Extract the [X, Y] coordinate from the center of the cell holding the provided text.  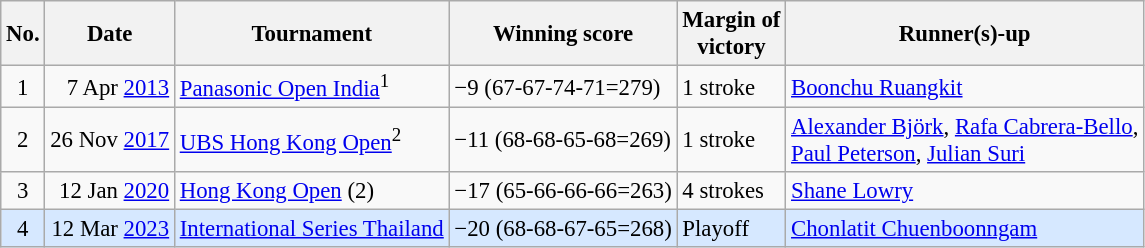
Shane Lowry [965, 191]
3 [23, 191]
International Series Thailand [312, 229]
Winning score [563, 34]
Playoff [732, 229]
UBS Hong Kong Open2 [312, 140]
−11 (68-68-65-68=269) [563, 140]
Panasonic Open India1 [312, 87]
−9 (67-67-74-71=279) [563, 87]
7 Apr 2013 [110, 87]
1 [23, 87]
Date [110, 34]
−17 (65-66-66-66=263) [563, 191]
12 Mar 2023 [110, 229]
Tournament [312, 34]
Runner(s)-up [965, 34]
2 [23, 140]
Boonchu Ruangkit [965, 87]
4 strokes [732, 191]
12 Jan 2020 [110, 191]
4 [23, 229]
Chonlatit Chuenboonngam [965, 229]
−20 (68-68-67-65=268) [563, 229]
No. [23, 34]
Margin ofvictory [732, 34]
Alexander Björk, Rafa Cabrera-Bello, Paul Peterson, Julian Suri [965, 140]
26 Nov 2017 [110, 140]
Hong Kong Open (2) [312, 191]
